Search for the cell housing the specified text and yield its [x, y] center coordinate. 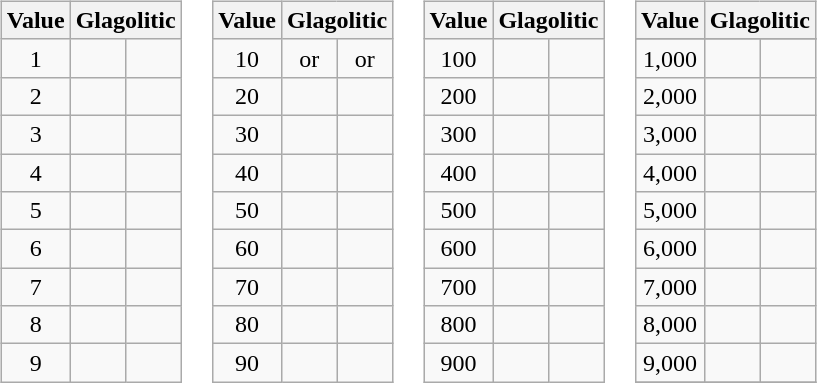
200 [458, 96]
40 [248, 173]
300 [458, 134]
8 [36, 325]
600 [458, 249]
800 [458, 325]
2,000 [670, 96]
400 [458, 173]
9 [36, 363]
30 [248, 134]
6,000 [670, 249]
50 [248, 211]
6 [36, 249]
900 [458, 363]
70 [248, 287]
2 [36, 96]
3 [36, 134]
7 [36, 287]
90 [248, 363]
5 [36, 211]
3,000 [670, 134]
1 [36, 58]
10 [248, 58]
80 [248, 325]
7,000 [670, 287]
4 [36, 173]
5,000 [670, 211]
4,000 [670, 173]
20 [248, 96]
700 [458, 287]
8,000 [670, 325]
9,000 [670, 363]
60 [248, 249]
500 [458, 211]
1,000 [670, 58]
100 [458, 58]
